Extract the [x, y] coordinate from the center of the cell holding the provided text.  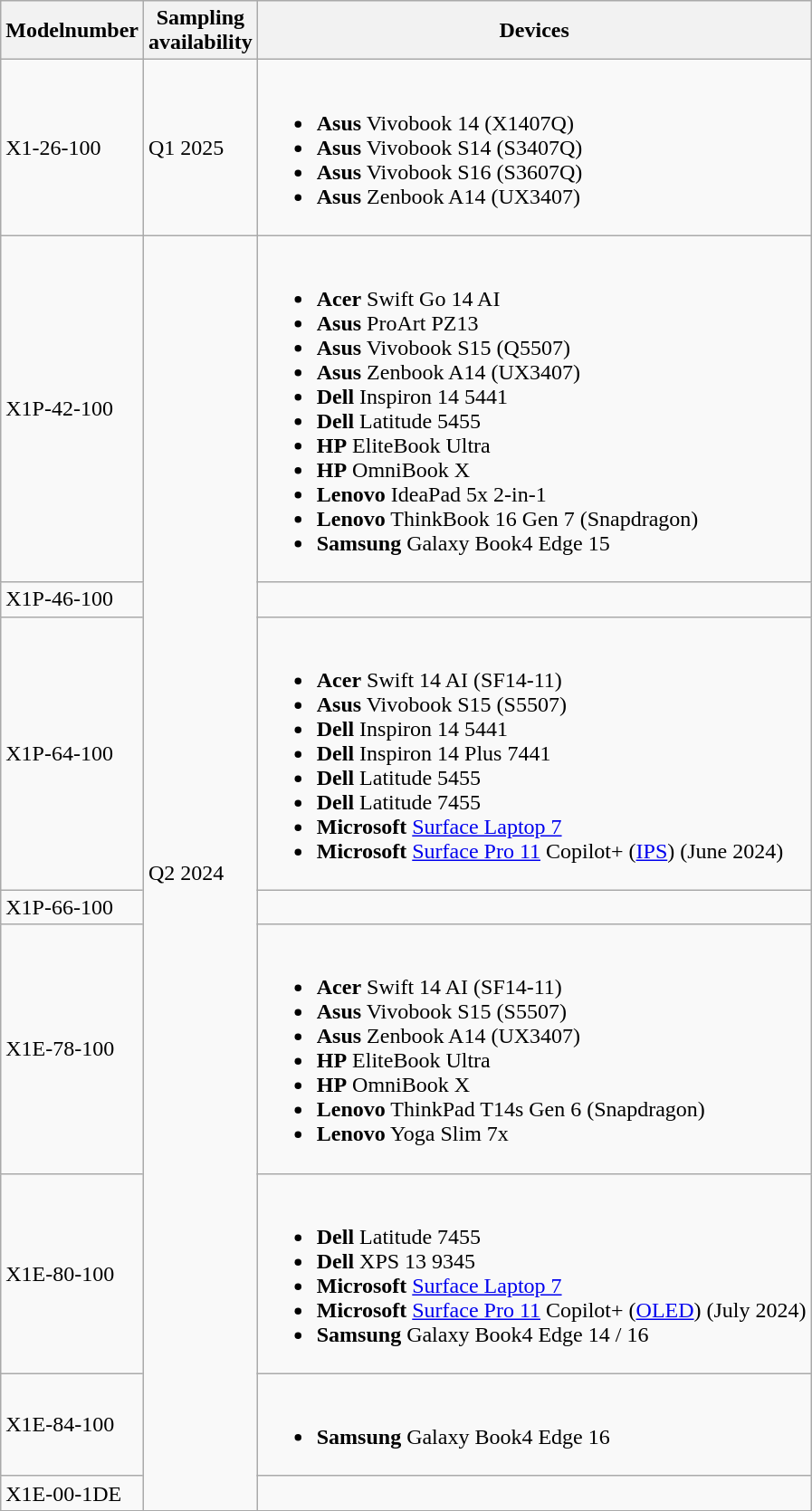
Q2 2024 [200, 873]
Q1 2025 [200, 148]
X1P-66-100 [72, 907]
X1P-42-100 [72, 409]
Asus Vivobook 14 (X1407Q)Asus Vivobook S14 (S3407Q)Asus Vivobook S16 (S3607Q)Asus Zenbook A14 (UX3407) [534, 148]
Devices [534, 31]
X1P-46-100 [72, 599]
X1E-80-100 [72, 1273]
X1-26-100 [72, 148]
Dell Latitude 7455Dell XPS 13 9345Microsoft Surface Laptop 7Microsoft Surface Pro 11 Copilot+ (OLED) (July 2024)Samsung Galaxy Book4 Edge 14 / 16 [534, 1273]
Samsung Galaxy Book4 Edge 16 [534, 1425]
X1E-00-1DE [72, 1493]
Samplingavailability [200, 31]
X1P-64-100 [72, 753]
Modelnumber [72, 31]
X1E-84-100 [72, 1425]
X1E-78-100 [72, 1048]
